Search for the cell housing the specified text and yield its [X, Y] center coordinate. 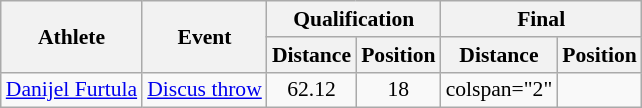
Final [542, 19]
Athlete [72, 36]
Discus throw [204, 90]
18 [398, 90]
62.12 [312, 90]
Danijel Furtula [72, 90]
Event [204, 36]
colspan="2" [500, 90]
Qualification [354, 19]
